Provide the [X, Y] coordinate of the cell's center where the given text is located.  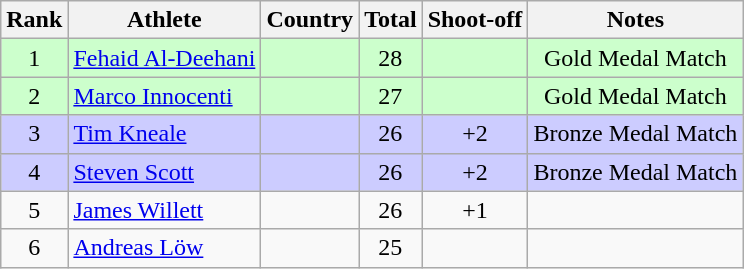
25 [391, 248]
Fehaid Al-Deehani [164, 58]
Steven Scott [164, 172]
James Willett [164, 210]
3 [34, 134]
Notes [636, 20]
28 [391, 58]
Athlete [164, 20]
Shoot-off [475, 20]
Andreas Löw [164, 248]
Country [310, 20]
6 [34, 248]
2 [34, 96]
1 [34, 58]
27 [391, 96]
Total [391, 20]
Tim Kneale [164, 134]
Rank [34, 20]
+1 [475, 210]
4 [34, 172]
5 [34, 210]
Marco Innocenti [164, 96]
